Search for the cell housing the specified text and yield its (x, y) center coordinate. 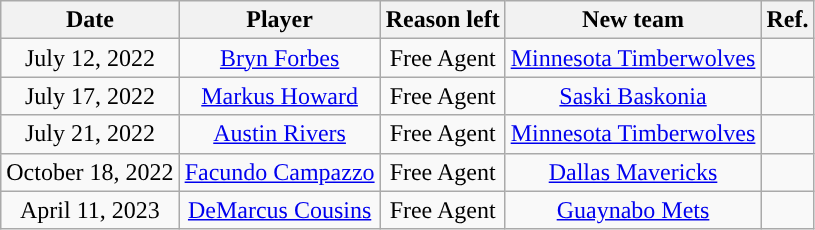
Bryn Forbes (280, 58)
July 21, 2022 (90, 134)
Facundo Campazzo (280, 172)
DeMarcus Cousins (280, 210)
Guaynabo Mets (633, 210)
Date (90, 20)
Reason left (442, 20)
New team (633, 20)
Saski Baskonia (633, 96)
Ref. (788, 20)
July 12, 2022 (90, 58)
Dallas Mavericks (633, 172)
July 17, 2022 (90, 96)
Markus Howard (280, 96)
Austin Rivers (280, 134)
April 11, 2023 (90, 210)
October 18, 2022 (90, 172)
Player (280, 20)
